Output the [x, y] coordinate of the center of the cell containing the given text.  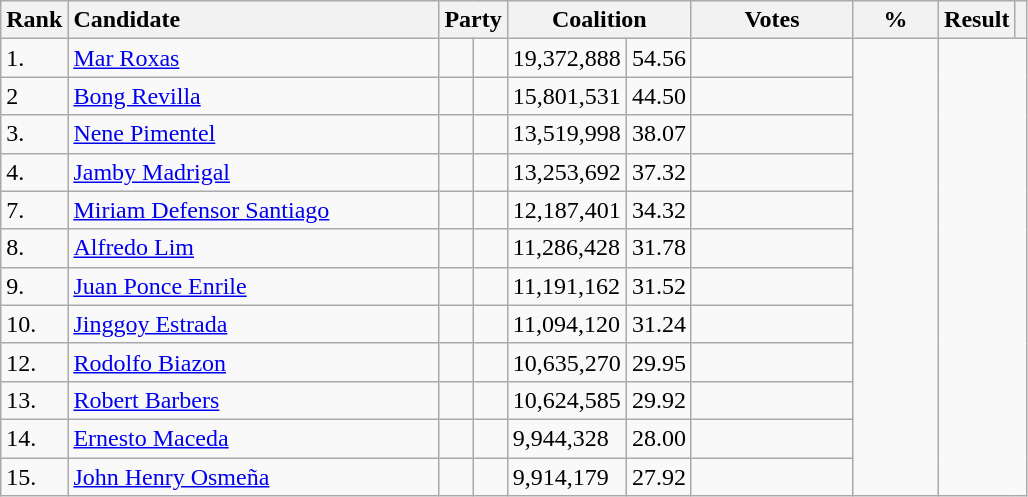
Juan Ponce Enrile [254, 286]
4. [34, 172]
37.32 [658, 172]
11,094,120 [566, 324]
Result [977, 20]
15,801,531 [566, 96]
Rank [34, 20]
John Henry Osmeña [254, 477]
10,624,585 [566, 400]
Jamby Madrigal [254, 172]
1. [34, 58]
27.92 [658, 477]
34.32 [658, 210]
31.52 [658, 286]
7. [34, 210]
12,187,401 [566, 210]
13,519,998 [566, 134]
28.00 [658, 438]
10,635,270 [566, 362]
12. [34, 362]
Coalition [599, 20]
% [895, 20]
Nene Pimentel [254, 134]
13. [34, 400]
44.50 [658, 96]
13,253,692 [566, 172]
29.95 [658, 362]
11,191,162 [566, 286]
Mar Roxas [254, 58]
Bong Revilla [254, 96]
Party [473, 20]
9,914,179 [566, 477]
Rodolfo Biazon [254, 362]
Alfredo Lim [254, 248]
31.78 [658, 248]
54.56 [658, 58]
29.92 [658, 400]
19,372,888 [566, 58]
Miriam Defensor Santiago [254, 210]
2 [34, 96]
11,286,428 [566, 248]
38.07 [658, 134]
3. [34, 134]
Votes [772, 20]
31.24 [658, 324]
Jinggoy Estrada [254, 324]
Candidate [254, 20]
Ernesto Maceda [254, 438]
Robert Barbers [254, 400]
9,944,328 [566, 438]
10. [34, 324]
14. [34, 438]
8. [34, 248]
9. [34, 286]
15. [34, 477]
